Provide the [x, y] coordinate of the cell's center where the given text is located.  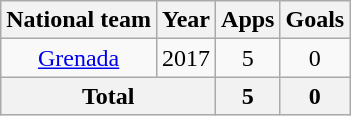
Grenada [79, 58]
Goals [315, 20]
Total [108, 96]
Year [186, 20]
2017 [186, 58]
National team [79, 20]
Apps [248, 20]
